Return the (X, Y) coordinate for the center point of the cell that contains the specified text.  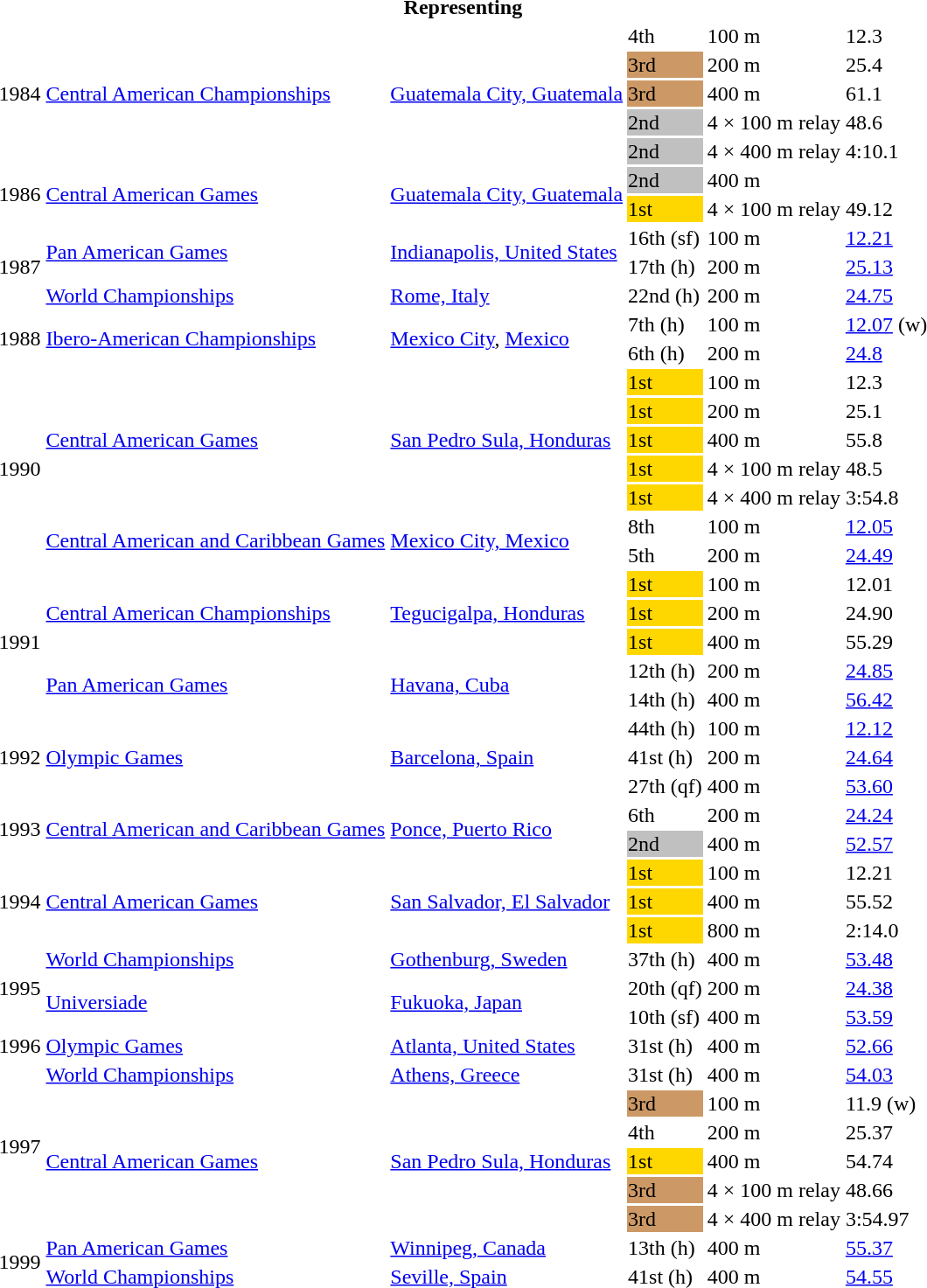
20th (qf) (666, 988)
37th (h) (666, 959)
22nd (h) (666, 296)
Atlanta, United States (507, 1046)
12th (h) (666, 671)
Athens, Greece (507, 1075)
5th (666, 555)
6th (h) (666, 353)
27th (qf) (666, 786)
Havana, Cuba (507, 686)
Fukuoka, Japan (507, 1002)
17th (h) (666, 267)
Tegucigalpa, Honduras (507, 613)
13th (h) (666, 1248)
Winnipeg, Canada (507, 1248)
41st (h) (666, 757)
San Salvador, El Salvador (507, 902)
7th (h) (666, 324)
6th (666, 815)
Ibero-American Championships (215, 339)
Rome, Italy (507, 296)
14th (h) (666, 700)
16th (sf) (666, 238)
800 m (773, 930)
10th (sf) (666, 1017)
Indianapolis, United States (507, 252)
Barcelona, Spain (507, 757)
44th (h) (666, 728)
Ponce, Puerto Rico (507, 829)
8th (666, 526)
Universiade (215, 1002)
Gothenburg, Sweden (507, 959)
